For the text-containing cell, return its midpoint in (X, Y) coordinate format. 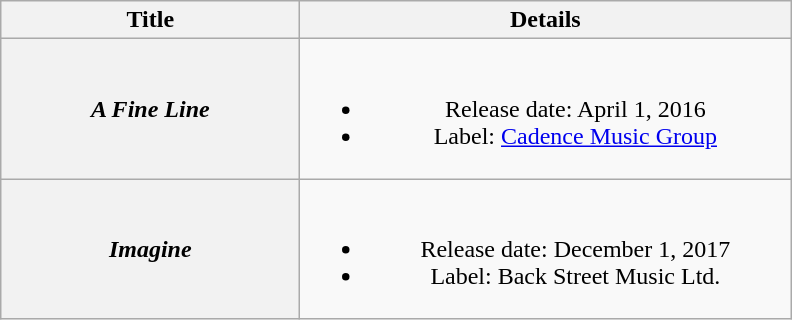
Release date: December 1, 2017Label: Back Street Music Ltd. (546, 249)
Release date: April 1, 2016Label: Cadence Music Group (546, 109)
Imagine (150, 249)
Title (150, 20)
A Fine Line (150, 109)
Details (546, 20)
